Extract the (x, y) coordinate from the center of the cell holding the provided text.  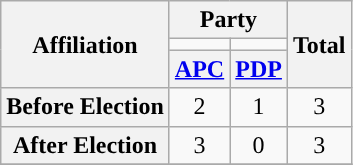
PDP (259, 69)
After Election (86, 145)
0 (259, 145)
APC (199, 69)
Before Election (86, 107)
Affiliation (86, 44)
Party (228, 20)
Total (319, 44)
2 (199, 107)
1 (259, 107)
